Pinpoint the cell where the given text exists, returning its [x, y] midpoint coordinate. 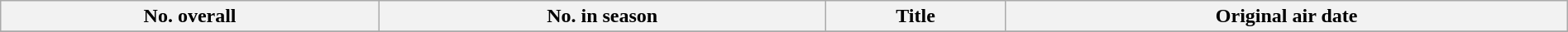
No. overall [190, 16]
Title [915, 16]
No. in season [602, 16]
Original air date [1287, 16]
